Output the [X, Y] coordinate of the center of the cell containing the given text.  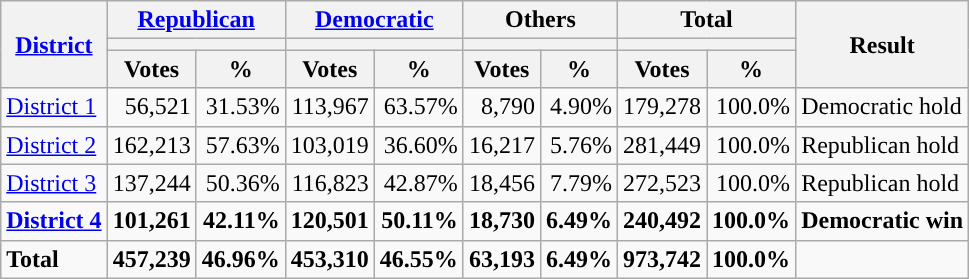
50.11% [418, 221]
36.60% [418, 145]
120,501 [330, 221]
Others [540, 20]
101,261 [152, 221]
162,213 [152, 145]
Republican [196, 20]
46.96% [240, 259]
Result [882, 44]
District [54, 44]
42.11% [240, 221]
Democratic hold [882, 107]
18,730 [502, 221]
113,967 [330, 107]
179,278 [662, 107]
Democratic win [882, 221]
116,823 [330, 183]
50.36% [240, 183]
46.55% [418, 259]
103,019 [330, 145]
137,244 [152, 183]
272,523 [662, 183]
31.53% [240, 107]
453,310 [330, 259]
973,742 [662, 259]
57.63% [240, 145]
8,790 [502, 107]
7.79% [578, 183]
240,492 [662, 221]
42.87% [418, 183]
District 2 [54, 145]
Democratic [374, 20]
District 1 [54, 107]
4.90% [578, 107]
63,193 [502, 259]
63.57% [418, 107]
457,239 [152, 259]
56,521 [152, 107]
District 3 [54, 183]
5.76% [578, 145]
281,449 [662, 145]
16,217 [502, 145]
18,456 [502, 183]
District 4 [54, 221]
